Pinpoint the cell where the given text exists, returning its [X, Y] midpoint coordinate. 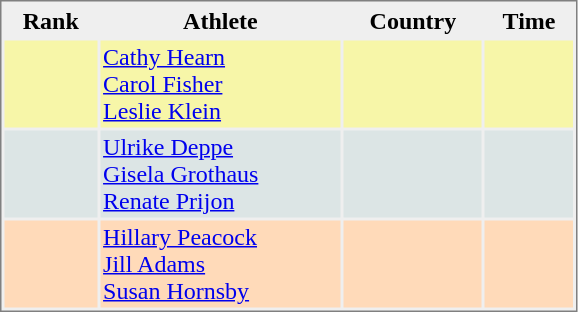
Country [413, 20]
Ulrike DeppeGisela GrothausRenate Prijon [220, 174]
Hillary PeacockJill AdamsSusan Hornsby [220, 264]
Athlete [220, 20]
Time [529, 20]
Cathy HearnCarol FisherLeslie Klein [220, 84]
Rank [50, 20]
